Return the (x, y) coordinate for the center point of the cell that contains the specified text.  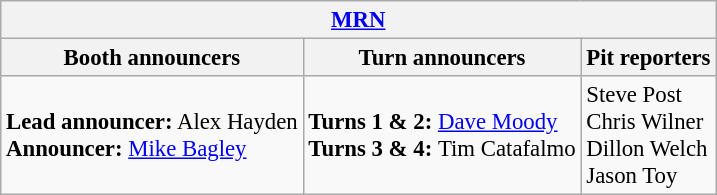
Turn announcers (442, 58)
Booth announcers (152, 58)
Pit reporters (648, 58)
Lead announcer: Alex HaydenAnnouncer: Mike Bagley (152, 136)
MRN (358, 20)
Turns 1 & 2: Dave MoodyTurns 3 & 4: Tim Catafalmo (442, 136)
Steve PostChris WilnerDillon WelchJason Toy (648, 136)
